From the cell containing the given text, extract its center point as (X, Y) coordinate. 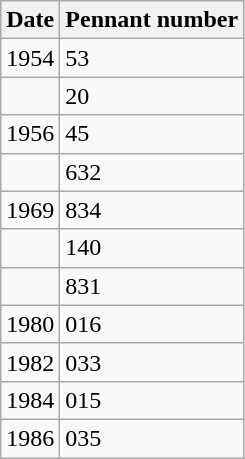
20 (152, 96)
1982 (30, 362)
016 (152, 324)
035 (152, 438)
632 (152, 172)
834 (152, 210)
45 (152, 134)
53 (152, 58)
1984 (30, 400)
Date (30, 20)
831 (152, 286)
1986 (30, 438)
140 (152, 248)
1956 (30, 134)
1969 (30, 210)
1954 (30, 58)
1980 (30, 324)
033 (152, 362)
015 (152, 400)
Pennant number (152, 20)
